Determine the [x, y] coordinate at the center of the cell enclosing the given text.  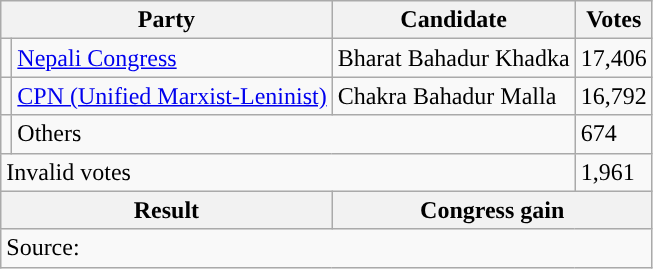
674 [614, 134]
Votes [614, 20]
Nepali Congress [172, 58]
Congress gain [492, 210]
17,406 [614, 58]
Party [166, 20]
Candidate [454, 20]
16,792 [614, 96]
Result [166, 210]
Invalid votes [288, 172]
Bharat Bahadur Khadka [454, 58]
Chakra Bahadur Malla [454, 96]
Source: [326, 248]
CPN (Unified Marxist-Leninist) [172, 96]
Others [294, 134]
1,961 [614, 172]
